Output the (X, Y) coordinate of the center of the cell containing the given text.  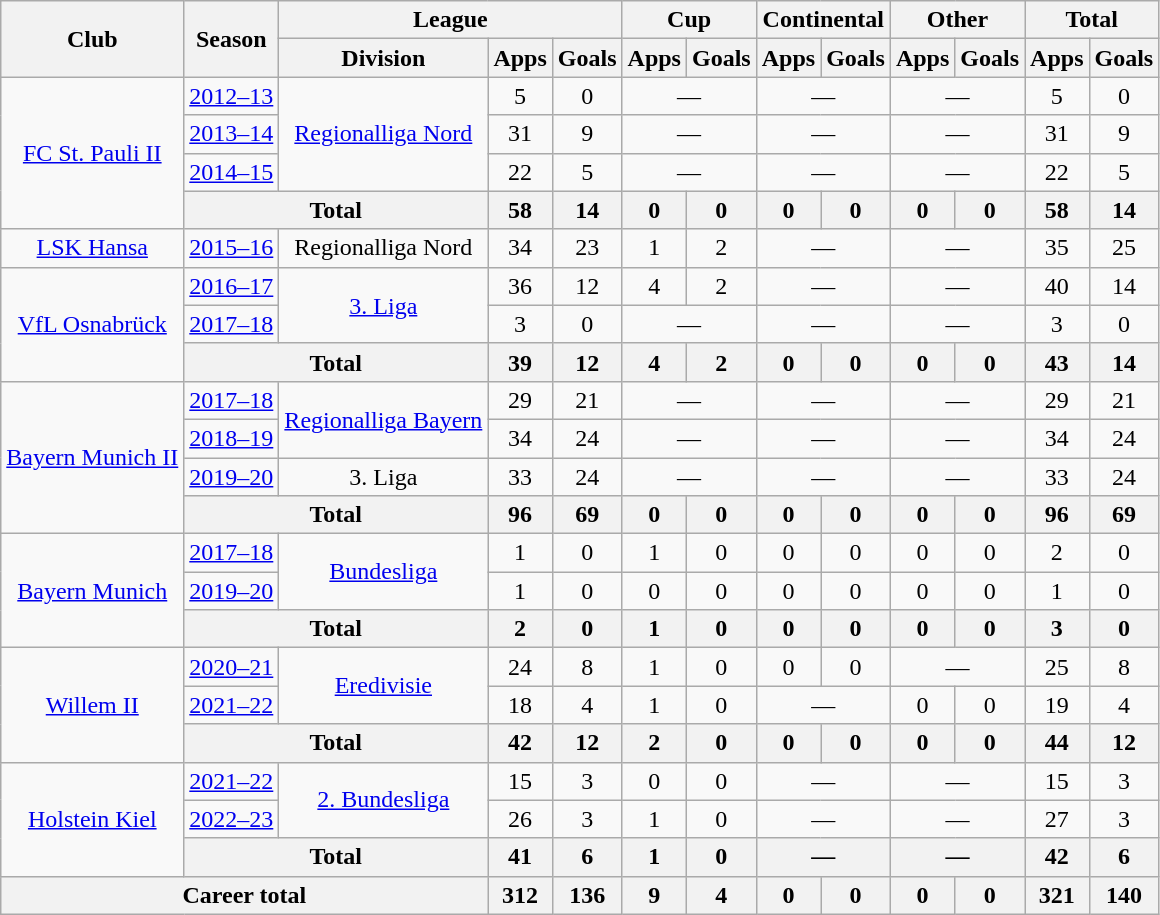
23 (587, 248)
Cup (689, 20)
FC St. Pauli II (92, 153)
2013–14 (232, 134)
2012–13 (232, 96)
44 (1057, 743)
2014–15 (232, 172)
Regionalliga Bayern (384, 419)
39 (520, 362)
Other (957, 20)
26 (520, 819)
VfL Osnabrück (92, 324)
Career total (244, 895)
27 (1057, 819)
Bayern Munich (92, 591)
18 (520, 705)
40 (1057, 286)
41 (520, 857)
136 (587, 895)
Season (232, 39)
Eredivisie (384, 686)
2022–23 (232, 819)
Holstein Kiel (92, 819)
36 (520, 286)
Continental (823, 20)
League (450, 20)
35 (1057, 248)
Bayern Munich II (92, 457)
Club (92, 39)
2020–21 (232, 667)
2015–16 (232, 248)
Division (384, 58)
LSK Hansa (92, 248)
2016–17 (232, 286)
2. Bundesliga (384, 800)
2018–19 (232, 438)
312 (520, 895)
140 (1124, 895)
321 (1057, 895)
Willem II (92, 705)
19 (1057, 705)
43 (1057, 362)
Bundesliga (384, 572)
